Detect which cell encompasses the target text, then output its [X, Y] center coordinate. 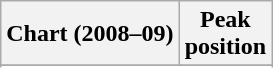
Chart (2008–09) [90, 34]
Peakposition [225, 34]
